Pinpoint the cell where the given text exists, returning its [X, Y] midpoint coordinate. 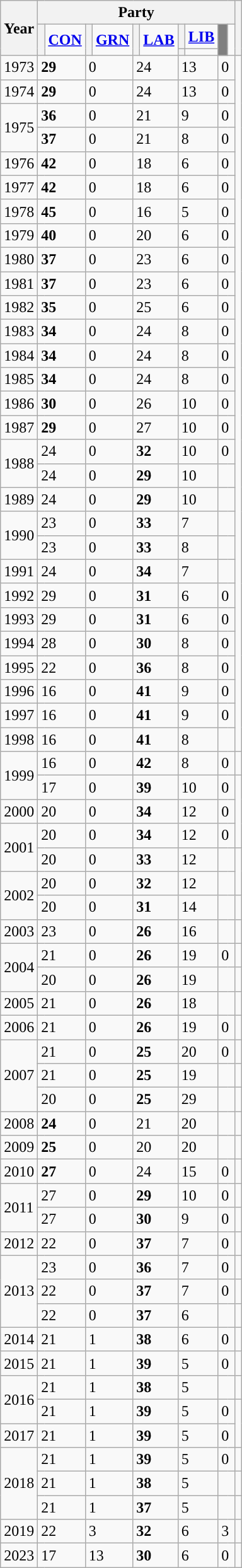
15 [198, 1171]
2019 [19, 1531]
28 [62, 643]
1978 [19, 211]
1992 [19, 595]
2007 [19, 1075]
1985 [19, 380]
35 [62, 308]
2012 [19, 1243]
1977 [19, 187]
40 [62, 235]
1973 [19, 67]
2015 [19, 1363]
2002 [19, 895]
2003 [19, 931]
1980 [19, 259]
1990 [19, 535]
2014 [19, 1339]
1994 [19, 643]
2011 [19, 1207]
1989 [19, 499]
1983 [19, 332]
CON [65, 40]
45 [62, 211]
2006 [19, 1027]
1998 [19, 740]
1993 [19, 619]
2016 [19, 1399]
1981 [19, 283]
GRN [112, 40]
1975 [19, 127]
2017 [19, 1436]
2023 [19, 1555]
2008 [19, 1124]
2004 [19, 967]
Year [19, 28]
2000 [19, 811]
2009 [19, 1147]
1997 [19, 716]
2001 [19, 847]
1984 [19, 356]
LAB [159, 40]
2010 [19, 1171]
1996 [19, 692]
1974 [19, 91]
1999 [19, 775]
1987 [19, 427]
LIB [201, 37]
Party [136, 13]
2018 [19, 1484]
1986 [19, 404]
1988 [19, 463]
14 [198, 907]
1991 [19, 571]
1982 [19, 308]
1979 [19, 235]
1995 [19, 668]
1976 [19, 163]
2005 [19, 1003]
2013 [19, 1291]
